Return the [x, y] coordinate for the center point of the cell that contains the specified text.  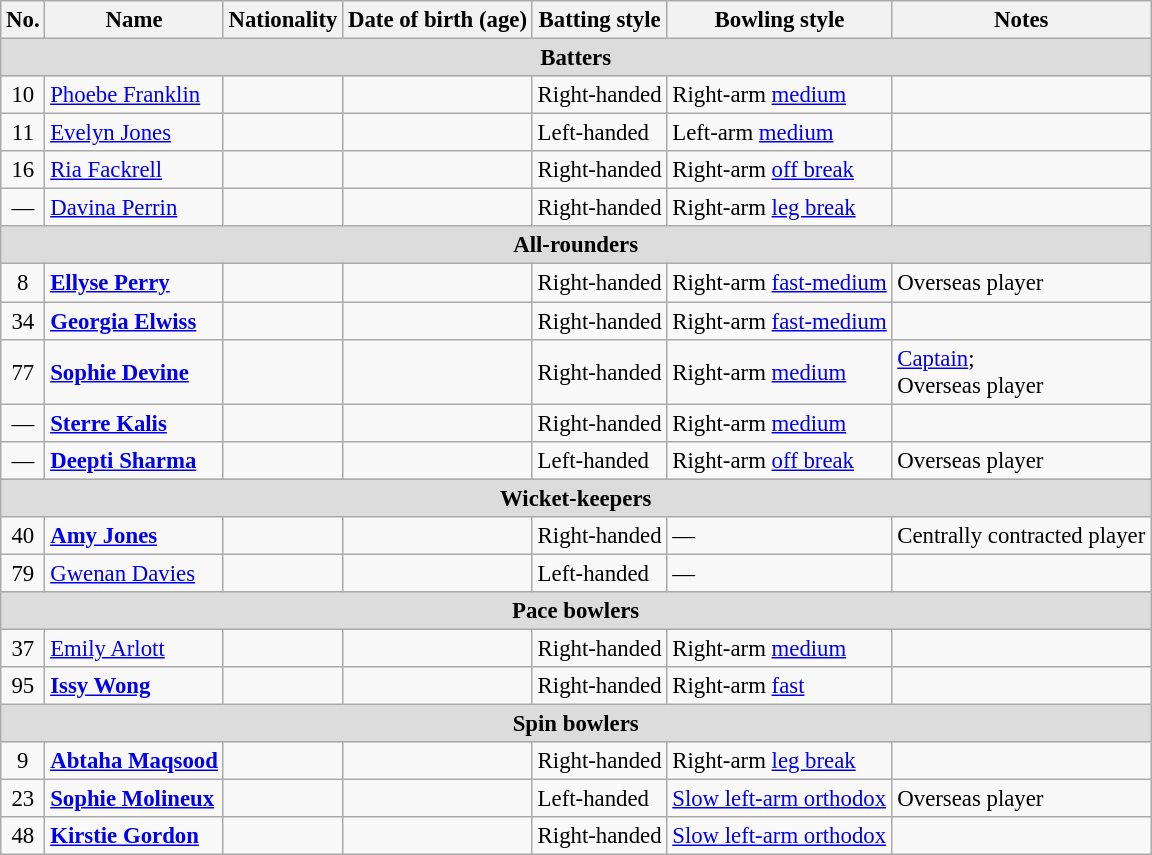
Batting style [600, 20]
Right-arm fast [780, 686]
77 [23, 372]
No. [23, 20]
Georgia Elwiss [134, 321]
16 [23, 170]
40 [23, 536]
Kirstie Gordon [134, 836]
95 [23, 686]
Davina Perrin [134, 208]
Sophie Devine [134, 372]
All-rounders [576, 245]
Nationality [282, 20]
Emily Arlott [134, 648]
Issy Wong [134, 686]
37 [23, 648]
10 [23, 95]
Captain; Overseas player [1022, 372]
79 [23, 573]
Evelyn Jones [134, 133]
Spin bowlers [576, 724]
Ellyse Perry [134, 283]
Wicket-keepers [576, 498]
9 [23, 761]
48 [23, 836]
8 [23, 283]
23 [23, 799]
Left-arm medium [780, 133]
34 [23, 321]
Abtaha Maqsood [134, 761]
Amy Jones [134, 536]
11 [23, 133]
Bowling style [780, 20]
Phoebe Franklin [134, 95]
Centrally contracted player [1022, 536]
Deepti Sharma [134, 460]
Batters [576, 58]
Sterre Kalis [134, 423]
Gwenan Davies [134, 573]
Notes [1022, 20]
Ria Fackrell [134, 170]
Pace bowlers [576, 611]
Name [134, 20]
Sophie Molineux [134, 799]
Date of birth (age) [438, 20]
